Provide the (x, y) coordinate of the cell's center where the given text is located.  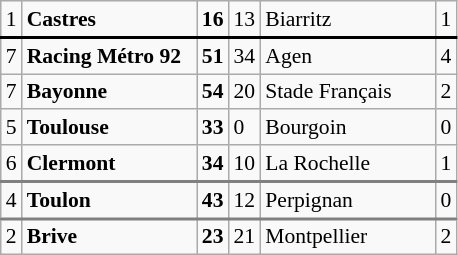
Perpignan (348, 200)
Castres (110, 19)
51 (213, 56)
Bayonne (110, 92)
5 (12, 128)
12 (245, 200)
Bourgoin (348, 128)
33 (213, 128)
54 (213, 92)
20 (245, 92)
Stade Français (348, 92)
Clermont (110, 163)
13 (245, 19)
Brive (110, 237)
21 (245, 237)
Agen (348, 56)
16 (213, 19)
23 (213, 237)
Toulon (110, 200)
43 (213, 200)
Montpellier (348, 237)
Toulouse (110, 128)
6 (12, 163)
10 (245, 163)
Biarritz (348, 19)
Racing Métro 92 (110, 56)
La Rochelle (348, 163)
